From the cell containing the given text, extract its center point as [X, Y] coordinate. 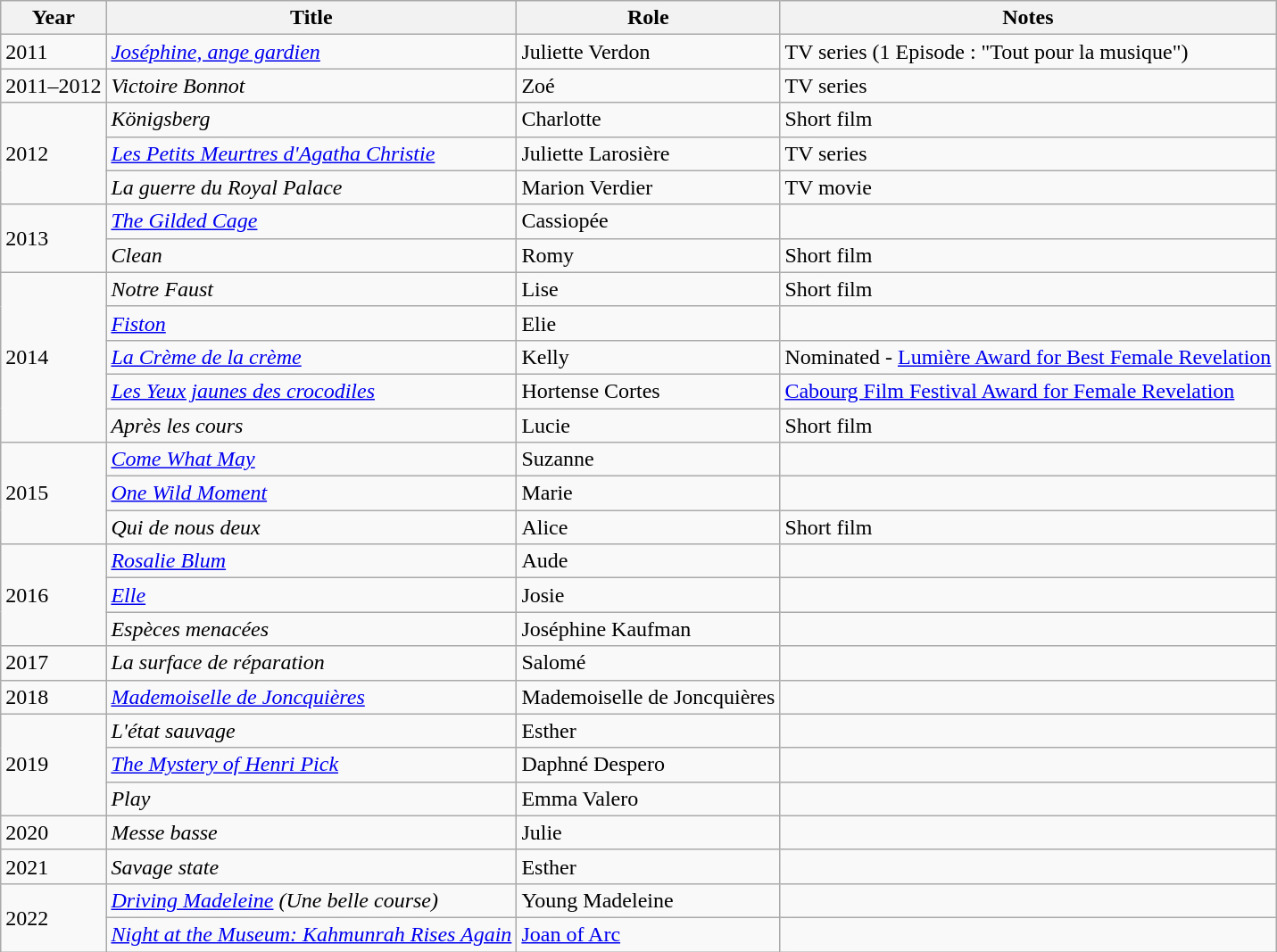
The Gilded Cage [311, 221]
La Crème de la crème [311, 357]
Emma Valero [648, 799]
La guerre du Royal Palace [311, 187]
Young Madeleine [648, 900]
2011 [54, 52]
Year [54, 18]
Josie [648, 595]
Nominated - Lumière Award for Best Female Revelation [1028, 357]
Messe basse [311, 832]
Marie [648, 493]
Joséphine, ange gardien [311, 52]
Role [648, 18]
Juliette Verdon [648, 52]
Joan of Arc [648, 934]
2018 [54, 697]
2016 [54, 595]
2022 [54, 917]
Driving Madeleine (Une belle course) [311, 900]
Romy [648, 255]
2012 [54, 153]
Marion Verdier [648, 187]
2011–2012 [54, 86]
Kelly [648, 357]
Elle [311, 595]
Daphné Despero [648, 765]
The Mystery of Henri Pick [311, 765]
Rosalie Blum [311, 561]
Fiston [311, 323]
Les Petits Meurtres d'Agatha Christie [311, 153]
Savage state [311, 866]
Cabourg Film Festival Award for Female Revelation [1028, 391]
Les Yeux jaunes des crocodiles [311, 391]
Charlotte [648, 120]
2019 [54, 765]
Königsberg [311, 120]
2020 [54, 832]
One Wild Moment [311, 493]
Julie [648, 832]
Après les cours [311, 426]
Lise [648, 289]
2013 [54, 238]
Come What May [311, 459]
Lucie [648, 426]
La surface de réparation [311, 663]
2021 [54, 866]
Suzanne [648, 459]
Juliette Larosière [648, 153]
Title [311, 18]
Espèces menacées [311, 629]
Elie [648, 323]
TV movie [1028, 187]
Aude [648, 561]
Victoire Bonnot [311, 86]
Qui de nous deux [311, 527]
2014 [54, 357]
Notes [1028, 18]
L'état sauvage [311, 731]
Zoé [648, 86]
Hortense Cortes [648, 391]
Clean [311, 255]
Night at the Museum: Kahmunrah Rises Again [311, 934]
Cassiopée [648, 221]
Play [311, 799]
TV series (1 Episode : "Tout pour la musique") [1028, 52]
Salomé [648, 663]
Notre Faust [311, 289]
2015 [54, 493]
Joséphine Kaufman [648, 629]
2017 [54, 663]
Alice [648, 527]
